Pinpoint the cell where the given text exists, returning its [X, Y] midpoint coordinate. 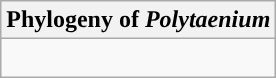
Phylogeny of Polytaenium [138, 20]
